Determine the [X, Y] coordinate at the center of the cell enclosing the given text.  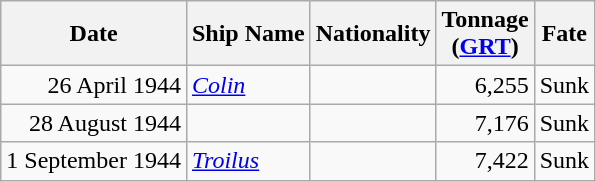
7,422 [485, 161]
Fate [564, 34]
7,176 [485, 123]
1 September 1944 [94, 161]
Ship Name [248, 34]
26 April 1944 [94, 85]
6,255 [485, 85]
Colin [248, 85]
Nationality [373, 34]
Date [94, 34]
28 August 1944 [94, 123]
Tonnage (GRT) [485, 34]
Troilus [248, 161]
